Search for the cell housing the specified text and yield its (x, y) center coordinate. 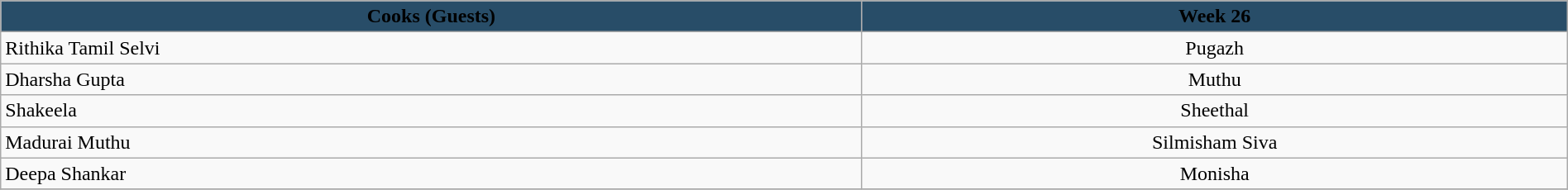
Madurai Muthu (432, 142)
Deepa Shankar (432, 173)
Silmisham Siva (1214, 142)
Rithika Tamil Selvi (432, 48)
Sheethal (1214, 111)
Dharsha Gupta (432, 79)
Pugazh (1214, 48)
Cooks (Guests) (432, 17)
Shakeela (432, 111)
Muthu (1214, 79)
Week 26 (1214, 17)
Monisha (1214, 173)
